Return the [x, y] coordinate for the center point of the cell that contains the specified text.  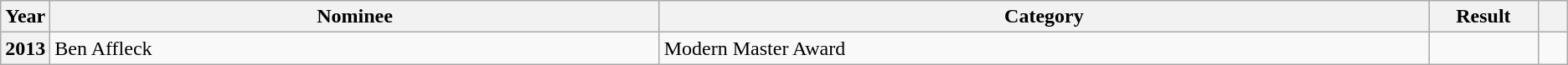
Nominee [355, 17]
Ben Affleck [355, 48]
Category [1044, 17]
Result [1484, 17]
Modern Master Award [1044, 48]
Year [25, 17]
2013 [25, 48]
